Search for the cell housing the specified text and yield its [x, y] center coordinate. 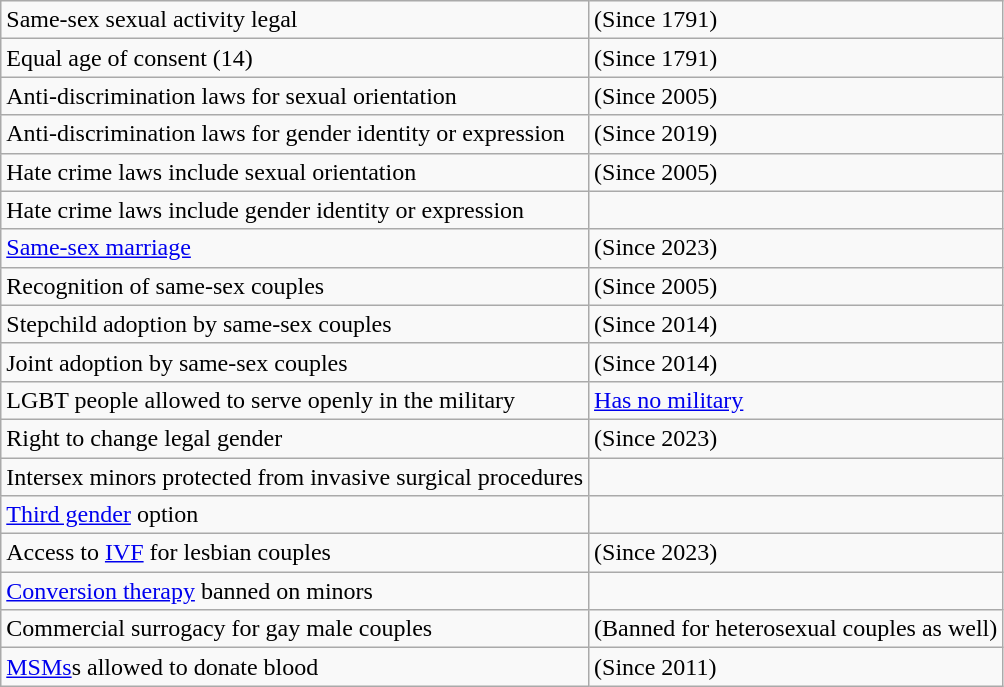
Recognition of same-sex couples [295, 286]
LGBT people allowed to serve openly in the military [295, 400]
Access to IVF for lesbian couples [295, 553]
Third gender option [295, 515]
Stepchild adoption by same-sex couples [295, 324]
Joint adoption by same-sex couples [295, 362]
Commercial surrogacy for gay male couples [295, 629]
Equal age of consent (14) [295, 58]
MSMss allowed to donate blood [295, 667]
(Banned for heterosexual couples as well) [796, 629]
(Since 2011) [796, 667]
Anti-discrimination laws for gender identity or expression [295, 134]
Same-sex sexual activity legal [295, 20]
Intersex minors protected from invasive surgical procedures [295, 477]
Anti-discrimination laws for sexual orientation [295, 96]
Same-sex marriage [295, 248]
Hate crime laws include sexual orientation [295, 172]
Right to change legal gender [295, 438]
(Since 2019) [796, 134]
Hate crime laws include gender identity or expression [295, 210]
Has no military [796, 400]
Conversion therapy banned on minors [295, 591]
